Find where the given text appears and provide that cell's center as [X, Y] coordinate. 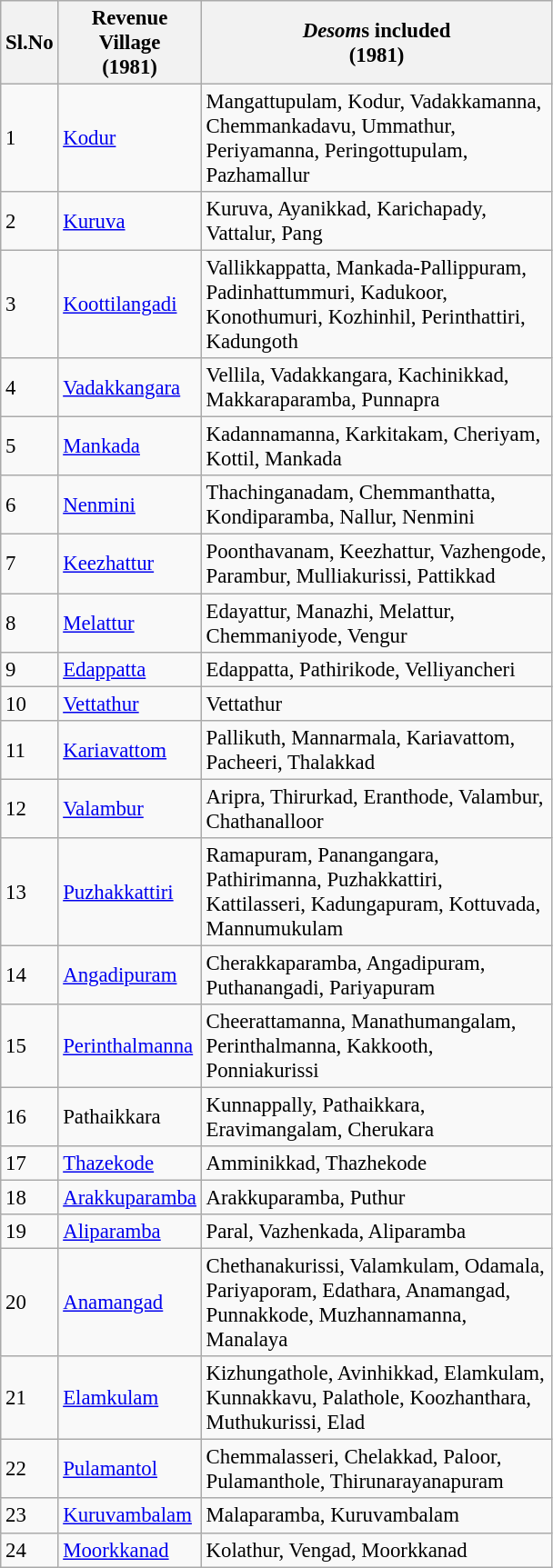
23 [29, 1516]
11 [29, 749]
12 [29, 809]
6 [29, 505]
Aripra, Thirurkad, Eranthode, Valambur, Chathanalloor [377, 809]
Thachinganadam, Chemmanthatta, Kondiparamba, Nallur, Nenmini [377, 505]
17 [29, 1164]
Vadakkangara [129, 387]
7 [29, 564]
Poonthavanam, Keezhattur, Vazhengode, Parambur, Mulliakurissi, Pattikkad [377, 564]
Paral, Vazhenkada, Aliparamba [377, 1232]
Edayattur, Manazhi, Melattur, Chemmaniyode, Vengur [377, 624]
14 [29, 974]
Vallikkappatta, Mankada-Pallippuram, Padinhattummuri, Kadukoor, Konothumuri, Kozhinhil, Perinthattiri, Kadungoth [377, 305]
Puzhakkattiri [129, 893]
Arakkuparamba, Puthur [377, 1198]
18 [29, 1198]
Aliparamba [129, 1232]
Pulamantol [129, 1469]
22 [29, 1469]
Mankada [129, 447]
Amminikkad, Thazhekode [377, 1164]
Valambur [129, 809]
13 [29, 893]
Ramapuram, Panangangara, Pathirimanna, Puzhakkattiri, Kattilasseri, Kadungapuram, Kottuvada, Mannumukulam [377, 893]
Sl.No [29, 43]
1 [29, 138]
Mangattupulam, Kodur, Vadakkamanna, Chemmankadavu, Ummathur, Periyamanna, Peringottupulam, Pazhamallur [377, 138]
Revenue Village(1981) [129, 43]
Kuruva, Ayanikkad, Karichapady, Vattalur, Pang [377, 222]
9 [29, 669]
Moorkkanad [129, 1550]
5 [29, 447]
Kuruva [129, 222]
Chethanakurissi, Valamkulam, Odamala, Pariyaporam, Edathara, Anamangad, Punnakkode, Muzhannamanna, Manalaya [377, 1303]
Pallikuth, Mannarmala, Kariavattom, Pacheeri, Thalakkad [377, 749]
Perinthalmanna [129, 1046]
Kadannamanna, Karkitakam, Cheriyam, Kottil, Mankada [377, 447]
Kodur [129, 138]
Nenmini [129, 505]
3 [29, 305]
Arakkuparamba [129, 1198]
4 [29, 387]
Melattur [129, 624]
21 [29, 1398]
Kunnappally, Pathaikkara, Eravimangalam, Cherukara [377, 1116]
Desoms included(1981) [377, 43]
Vellila, Vadakkangara, Kachinikkad, Makkaraparamba, Punnapra [377, 387]
Malaparamba, Kuruvambalam [377, 1516]
8 [29, 624]
Keezhattur [129, 564]
Anamangad [129, 1303]
10 [29, 704]
20 [29, 1303]
Cherakkaparamba, Angadipuram, Puthanangadi, Pariyapuram [377, 974]
Pathaikkara [129, 1116]
Elamkulam [129, 1398]
19 [29, 1232]
Cheerattamanna, Manathumangalam, Perinthalmanna, Kakkooth, Ponniakurissi [377, 1046]
16 [29, 1116]
Angadipuram [129, 974]
2 [29, 222]
Koottilangadi [129, 305]
Edappatta, Pathirikode, Velliyancheri [377, 669]
Chemmalasseri, Chelakkad, Paloor, Pulamanthole, Thirunarayanapuram [377, 1469]
Kuruvambalam [129, 1516]
Kizhungathole, Avinhikkad, Elamkulam, Kunnakkavu, Palathole, Koozhanthara, Muthukurissi, Elad [377, 1398]
Edappatta [129, 669]
Kolathur, Vengad, Moorkkanad [377, 1550]
24 [29, 1550]
Kariavattom [129, 749]
15 [29, 1046]
Thazekode [129, 1164]
